Return (x, y) of the center of cell containing provided text 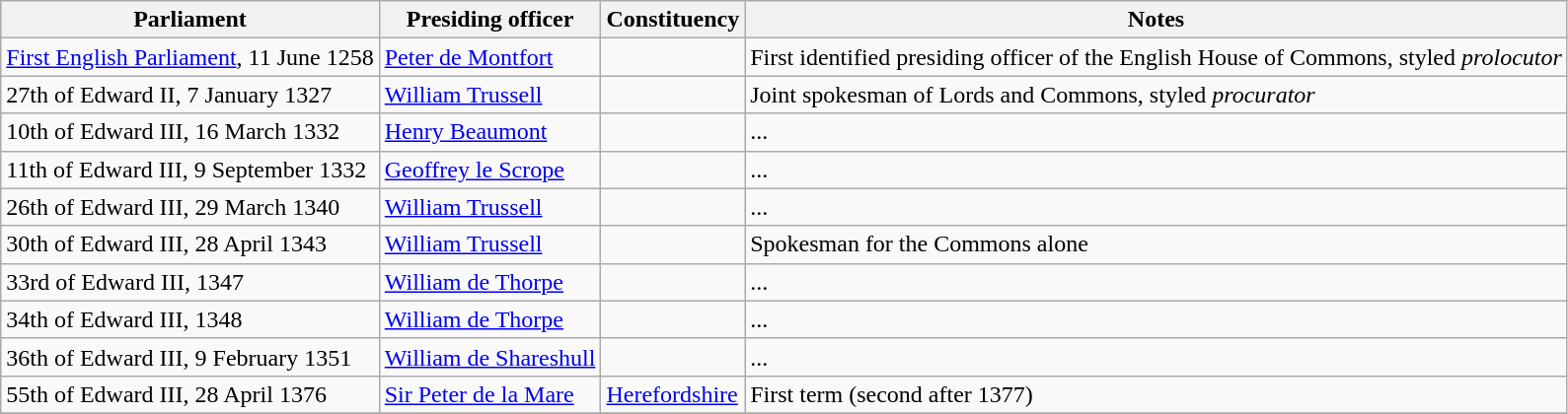
Presiding officer (489, 20)
34th of Edward III, 1348 (189, 319)
Herefordshire (673, 394)
Spokesman for the Commons alone (1157, 244)
26th of Edward III, 29 March 1340 (189, 207)
Sir Peter de la Mare (489, 394)
First term (second after 1377) (1157, 394)
36th of Edward III, 9 February 1351 (189, 357)
Notes (1157, 20)
27th of Edward II, 7 January 1327 (189, 95)
William de Shareshull (489, 357)
11th of Edward III, 9 September 1332 (189, 170)
Joint spokesman of Lords and Commons, styled procurator (1157, 95)
30th of Edward III, 28 April 1343 (189, 244)
10th of Edward III, 16 March 1332 (189, 132)
Peter de Montfort (489, 57)
First identified presiding officer of the English House of Commons, styled prolocutor (1157, 57)
Henry Beaumont (489, 132)
Constituency (673, 20)
55th of Edward III, 28 April 1376 (189, 394)
Geoffrey le Scrope (489, 170)
Parliament (189, 20)
33rd of Edward III, 1347 (189, 282)
First English Parliament, 11 June 1258 (189, 57)
